Pinpoint the cell where the given text exists, returning its [X, Y] midpoint coordinate. 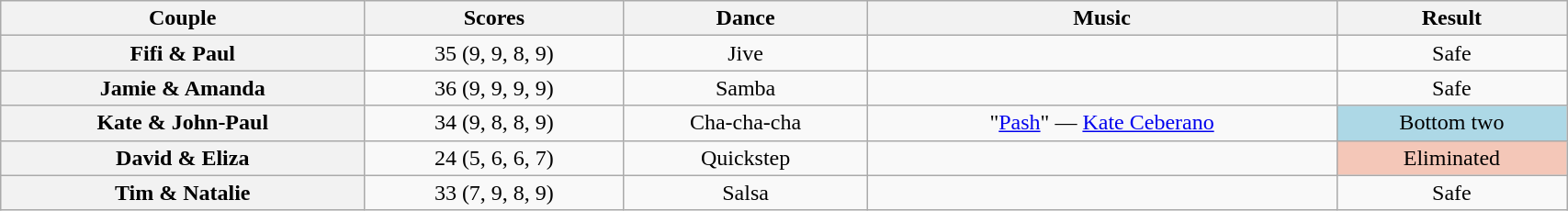
Fifi & Paul [183, 53]
Samba [746, 88]
Salsa [746, 193]
Bottom two [1451, 123]
Cha-cha-cha [746, 123]
36 (9, 9, 9, 9) [494, 88]
Jive [746, 53]
Tim & Natalie [183, 193]
24 (5, 6, 6, 7) [494, 158]
34 (9, 8, 8, 9) [494, 123]
33 (7, 9, 8, 9) [494, 193]
Music [1102, 18]
Result [1451, 18]
Couple [183, 18]
35 (9, 9, 8, 9) [494, 53]
Eliminated [1451, 158]
"Pash" — Kate Ceberano [1102, 123]
Dance [746, 18]
Quickstep [746, 158]
Scores [494, 18]
David & Eliza [183, 158]
Kate & John-Paul [183, 123]
Jamie & Amanda [183, 88]
